Scan for the cell matching the given text and deliver its [X, Y] coordinate at center. 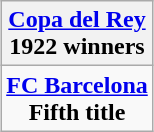
Copa del Rey1922 winners [78, 34]
FC BarcelonaFifth title [78, 98]
